Extract the (x, y) coordinate from the center of the cell holding the provided text.  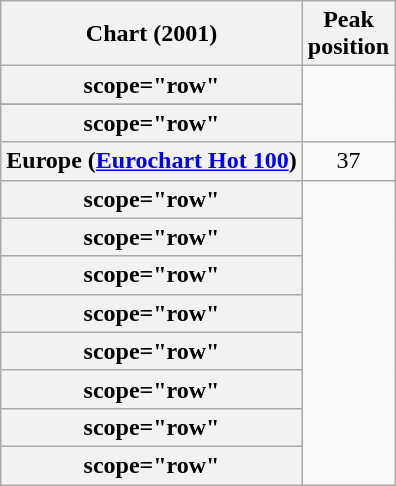
Europe (Eurochart Hot 100) (152, 161)
Chart (2001) (152, 34)
Peakposition (348, 34)
37 (348, 161)
